From the cell containing the given text, extract its center point as [x, y] coordinate. 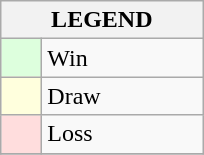
LEGEND [102, 20]
Loss [122, 134]
Win [122, 58]
Draw [122, 96]
